Capture the cell that displays the provided text and extract its [X, Y] central coordinate. 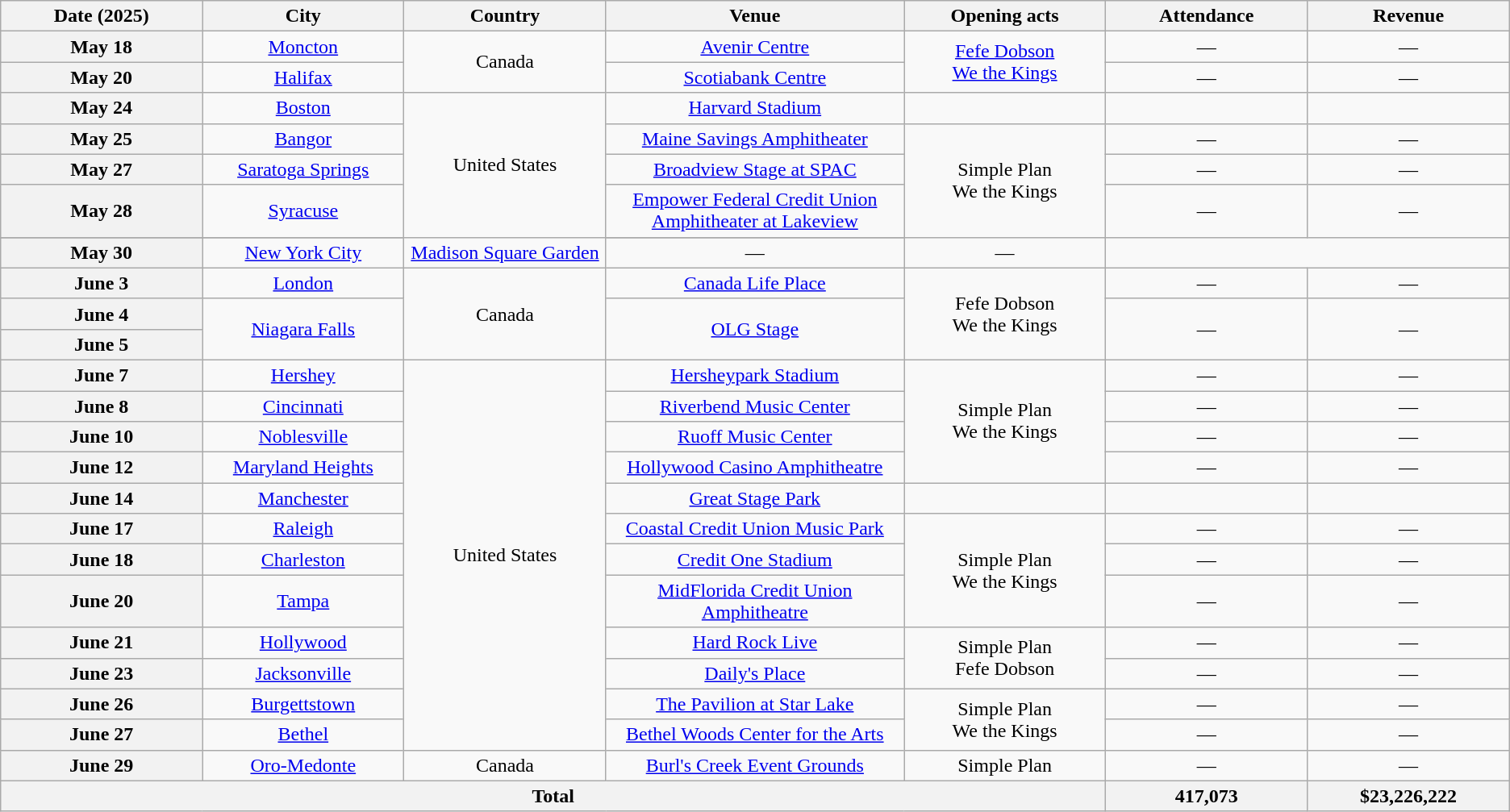
Riverbend Music Center [755, 406]
June 3 [102, 283]
June 23 [102, 673]
Date (2025) [102, 16]
Coastal Credit Union Music Park [755, 529]
June 14 [102, 498]
June 29 [102, 765]
MidFlorida Credit Union Amphitheatre [755, 602]
June 27 [102, 735]
Simple PlanFefe Dobson [1005, 658]
City [303, 16]
Canada Life Place [755, 283]
June 10 [102, 437]
Hollywood Casino Amphitheatre [755, 468]
417,073 [1207, 796]
Jacksonville [303, 673]
Hollywood [303, 643]
Maine Savings Amphitheater [755, 139]
London [303, 283]
Ruoff Music Center [755, 437]
May 20 [102, 77]
Oro-Medonte [303, 765]
Noblesville [303, 437]
Hershey [303, 375]
May 30 [102, 252]
Hard Rock Live [755, 643]
June 7 [102, 375]
Raleigh [303, 529]
Burgettstown [303, 704]
Bangor [303, 139]
May 27 [102, 169]
June 20 [102, 602]
Empower Federal Credit Union Amphitheater at Lakeview [755, 211]
OLG Stage [755, 329]
Moncton [303, 47]
June 12 [102, 468]
The Pavilion at Star Lake [755, 704]
June 5 [102, 344]
Maryland Heights [303, 468]
June 26 [102, 704]
June 4 [102, 314]
Total [553, 796]
Saratoga Springs [303, 169]
Bethel Woods Center for the Arts [755, 735]
Daily's Place [755, 673]
Halifax [303, 77]
New York City [303, 252]
Great Stage Park [755, 498]
Venue [755, 16]
$23,226,222 [1408, 796]
Burl's Creek Event Grounds [755, 765]
Harvard Stadium [755, 108]
May 24 [102, 108]
Avenir Centre [755, 47]
June 21 [102, 643]
Charleston [303, 560]
Bethel [303, 735]
Niagara Falls [303, 329]
June 18 [102, 560]
Broadview Stage at SPAC [755, 169]
Attendance [1207, 16]
Syracuse [303, 211]
Country [505, 16]
June 17 [102, 529]
Revenue [1408, 16]
Scotiabank Centre [755, 77]
Tampa [303, 602]
Cincinnati [303, 406]
May 28 [102, 211]
Credit One Stadium [755, 560]
May 18 [102, 47]
Hersheypark Stadium [755, 375]
June 8 [102, 406]
Opening acts [1005, 16]
May 25 [102, 139]
Simple Plan [1005, 765]
Madison Square Garden [505, 252]
Manchester [303, 498]
Boston [303, 108]
